Return [X, Y] of the center of cell containing provided text 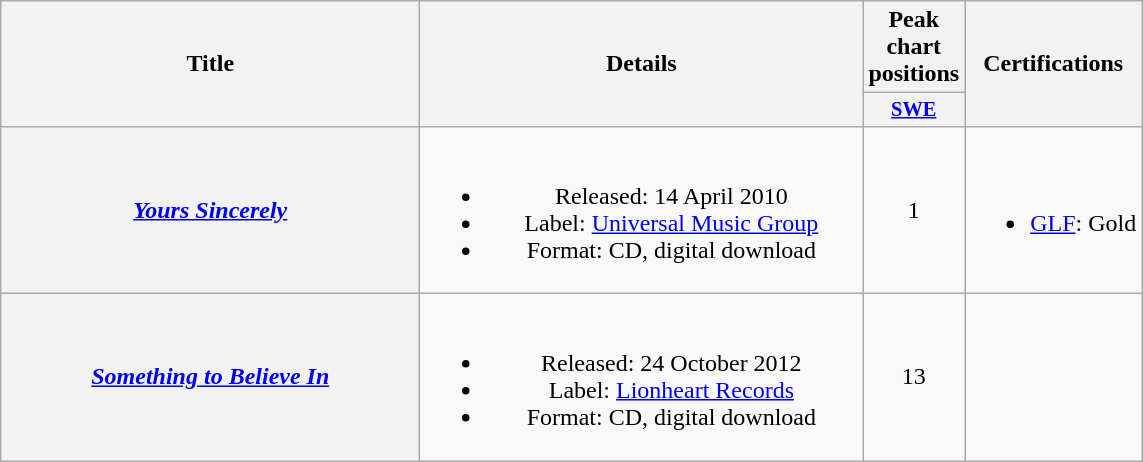
Released: 24 October 2012Label: Lionheart RecordsFormat: CD, digital download [642, 378]
Details [642, 64]
Yours Sincerely [210, 210]
Something to Believe In [210, 378]
GLF: Gold [1054, 210]
13 [914, 378]
1 [914, 210]
Peak chart positions [914, 47]
Released: 14 April 2010Label: Universal Music GroupFormat: CD, digital download [642, 210]
Certifications [1054, 64]
Title [210, 64]
SWE [914, 110]
